Return [X, Y] of the center of cell containing provided text 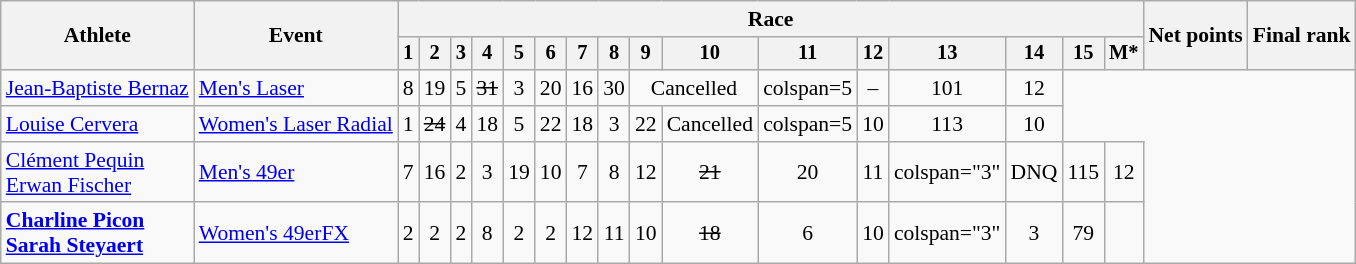
Women's Laser Radial [296, 124]
Athlete [98, 36]
Men's 49er [296, 172]
79 [1083, 234]
Race [771, 19]
15 [1083, 54]
Event [296, 36]
113 [948, 124]
DNQ [1034, 172]
13 [948, 54]
Women's 49erFX [296, 234]
Charline PiconSarah Steyaert [98, 234]
Clément PequinErwan Fischer [98, 172]
115 [1083, 172]
Louise Cervera [98, 124]
Men's Laser [296, 88]
14 [1034, 54]
9 [646, 54]
Jean-Baptiste Bernaz [98, 88]
Net points [1195, 36]
30 [614, 88]
101 [948, 88]
Final rank [1302, 36]
24 [435, 124]
– [873, 88]
31 [487, 88]
21 [710, 172]
M* [1124, 54]
